From the cell containing the given text, extract its center point as [x, y] coordinate. 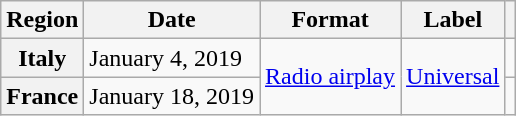
Format [330, 20]
Radio airplay [330, 77]
Region [42, 20]
Date [172, 20]
Universal [453, 77]
France [42, 96]
Italy [42, 58]
January 18, 2019 [172, 96]
Label [453, 20]
January 4, 2019 [172, 58]
